Detect which cell encompasses the target text, then output its [x, y] center coordinate. 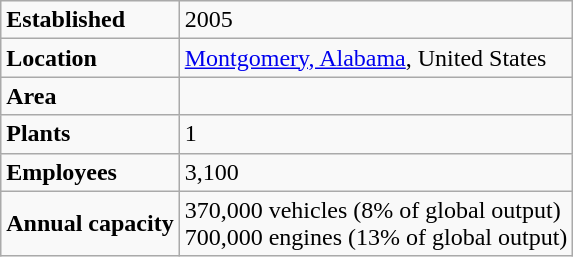
2005 [376, 20]
Annual capacity [90, 224]
370,000 vehicles (8% of global output)700,000 engines (13% of global output) [376, 224]
3,100 [376, 172]
Montgomery, Alabama, United States [376, 58]
Established [90, 20]
Area [90, 96]
Plants [90, 134]
Employees [90, 172]
1 [376, 134]
Location [90, 58]
